For the text-containing cell, return its midpoint in (x, y) coordinate format. 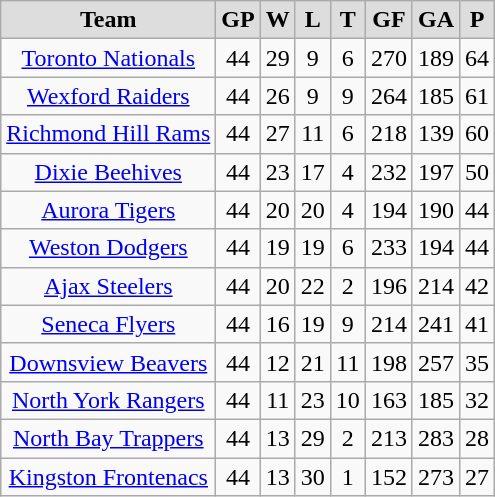
North York Rangers (108, 400)
163 (388, 400)
17 (312, 172)
Toronto Nationals (108, 58)
12 (278, 362)
1 (348, 477)
198 (388, 362)
North Bay Trappers (108, 438)
GF (388, 20)
16 (278, 324)
41 (478, 324)
Richmond Hill Rams (108, 134)
Ajax Steelers (108, 286)
P (478, 20)
218 (388, 134)
W (278, 20)
213 (388, 438)
Wexford Raiders (108, 96)
196 (388, 286)
35 (478, 362)
22 (312, 286)
257 (436, 362)
190 (436, 210)
60 (478, 134)
L (312, 20)
26 (278, 96)
30 (312, 477)
Weston Dodgers (108, 248)
Seneca Flyers (108, 324)
273 (436, 477)
Team (108, 20)
139 (436, 134)
64 (478, 58)
Dixie Beehives (108, 172)
28 (478, 438)
283 (436, 438)
232 (388, 172)
197 (436, 172)
GA (436, 20)
T (348, 20)
233 (388, 248)
Kingston Frontenacs (108, 477)
152 (388, 477)
61 (478, 96)
189 (436, 58)
264 (388, 96)
Aurora Tigers (108, 210)
GP (238, 20)
42 (478, 286)
10 (348, 400)
21 (312, 362)
Downsview Beavers (108, 362)
32 (478, 400)
50 (478, 172)
270 (388, 58)
241 (436, 324)
